Determine the (x, y) coordinate at the center of the cell enclosing the given text.  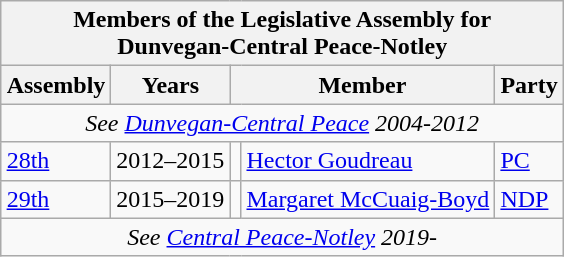
Member (362, 85)
Years (170, 85)
29th (56, 199)
See Dunvegan-Central Peace 2004-2012 (282, 123)
2015–2019 (170, 199)
NDP (529, 199)
Party (529, 85)
Assembly (56, 85)
PC (529, 161)
2012–2015 (170, 161)
28th (56, 161)
See Central Peace-Notley 2019- (282, 237)
Members of the Legislative Assembly forDunvegan-Central Peace-Notley (282, 34)
Margaret McCuaig-Boyd (368, 199)
Hector Goudreau (368, 161)
